For the text-containing cell, return its midpoint in [x, y] coordinate format. 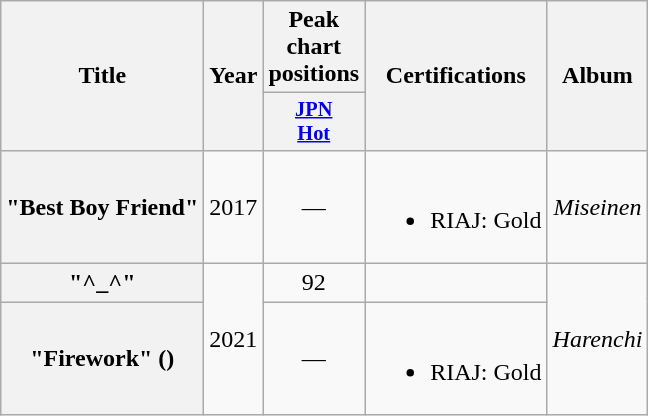
2017 [234, 206]
JPNHot [314, 122]
"Best Boy Friend" [102, 206]
2021 [234, 340]
Album [598, 76]
Title [102, 76]
"Firework" () [102, 358]
Peak chart positions [314, 47]
Miseinen [598, 206]
"^_^" [102, 283]
Harenchi [598, 340]
Certifications [456, 76]
Year [234, 76]
92 [314, 283]
